Locate the cell with the specified text and output its [x, y] center coordinate. 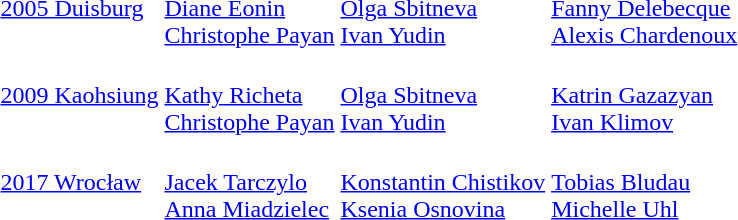
Olga SbitnevaIvan Yudin [443, 95]
Kathy RichetaChristophe Payan [250, 95]
